Provide the (x, y) coordinate of the cell's center where the given text is located.  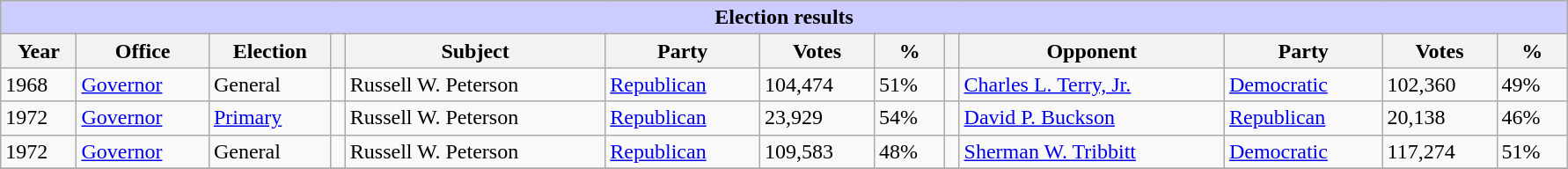
1968 (39, 84)
Charles L. Terry, Jr. (1091, 84)
20,138 (1440, 118)
Office (143, 51)
117,274 (1440, 151)
49% (1532, 84)
54% (910, 118)
Election (269, 51)
23,929 (817, 118)
Subject (475, 51)
109,583 (817, 151)
Year (39, 51)
David P. Buckson (1091, 118)
Primary (269, 118)
102,360 (1440, 84)
48% (910, 151)
104,474 (817, 84)
Sherman W. Tribbitt (1091, 151)
Election results (785, 18)
46% (1532, 118)
Opponent (1091, 51)
